Capture the cell that displays the provided text and extract its (X, Y) central coordinate. 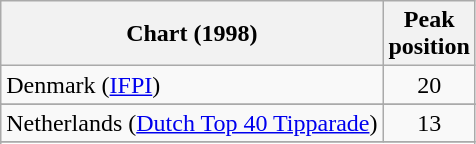
20 (429, 85)
Chart (1998) (192, 34)
Denmark (IFPI) (192, 85)
Peakposition (429, 34)
Netherlands (Dutch Top 40 Tipparade) (192, 123)
13 (429, 123)
